Return (X, Y) of the center of cell containing provided text 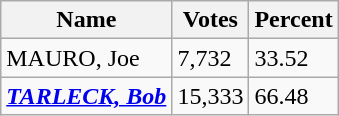
Percent (294, 20)
15,333 (210, 96)
TARLECK, Bob (86, 96)
Name (86, 20)
Votes (210, 20)
33.52 (294, 58)
66.48 (294, 96)
MAURO, Joe (86, 58)
7,732 (210, 58)
